Determine the (x, y) coordinate at the center of the cell enclosing the given text.  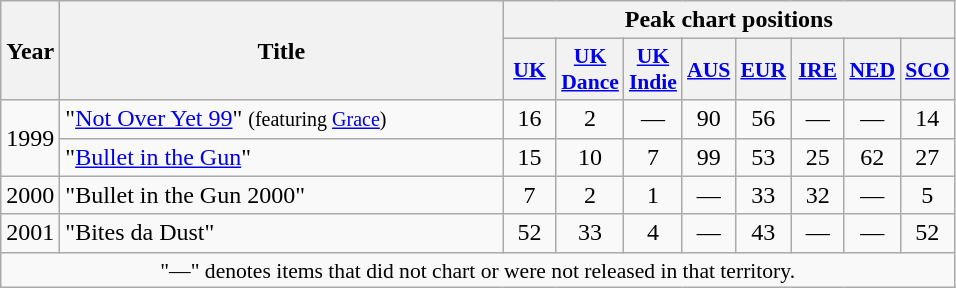
53 (763, 157)
SCO (928, 70)
90 (708, 119)
2000 (30, 195)
UKDance (590, 70)
"—" denotes items that did not chart or were not released in that territory. (478, 270)
4 (653, 233)
2001 (30, 233)
"Bites da Dust" (282, 233)
27 (928, 157)
15 (530, 157)
UK (530, 70)
1999 (30, 138)
32 (818, 195)
EUR (763, 70)
Year (30, 50)
14 (928, 119)
25 (818, 157)
5 (928, 195)
Peak chart positions (729, 20)
56 (763, 119)
"Bullet in the Gun" (282, 157)
UKIndie (653, 70)
10 (590, 157)
"Not Over Yet 99" (featuring Grace) (282, 119)
AUS (708, 70)
IRE (818, 70)
"Bullet in the Gun 2000" (282, 195)
99 (708, 157)
16 (530, 119)
Title (282, 50)
NED (872, 70)
43 (763, 233)
1 (653, 195)
62 (872, 157)
